Provide the [x, y] coordinate of the cell's center where the given text is located.  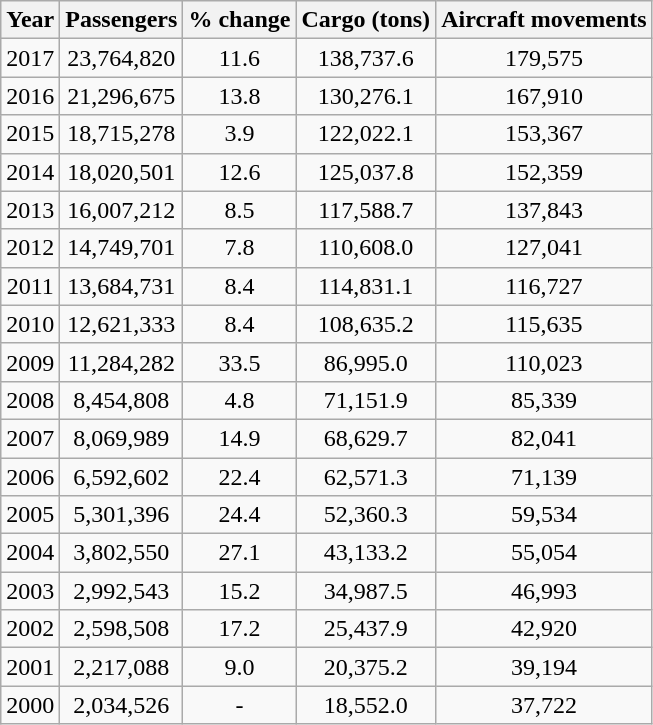
2,992,543 [122, 591]
2,598,508 [122, 629]
117,588.7 [366, 210]
114,831.1 [366, 286]
11,284,282 [122, 362]
6,592,602 [122, 477]
3,802,550 [122, 553]
2011 [30, 286]
2009 [30, 362]
8,069,989 [122, 438]
2,034,526 [122, 705]
122,022.1 [366, 134]
137,843 [544, 210]
39,194 [544, 667]
33.5 [240, 362]
15.2 [240, 591]
138,737.6 [366, 58]
46,993 [544, 591]
21,296,675 [122, 96]
27.1 [240, 553]
9.0 [240, 667]
2007 [30, 438]
52,360.3 [366, 515]
85,339 [544, 400]
12.6 [240, 172]
8,454,808 [122, 400]
2001 [30, 667]
2016 [30, 96]
20,375.2 [366, 667]
2000 [30, 705]
2006 [30, 477]
167,910 [544, 96]
Year [30, 20]
16,007,212 [122, 210]
59,534 [544, 515]
71,151.9 [366, 400]
7.8 [240, 248]
2012 [30, 248]
2015 [30, 134]
2003 [30, 591]
14.9 [240, 438]
Cargo (tons) [366, 20]
17.2 [240, 629]
2008 [30, 400]
Aircraft movements [544, 20]
2004 [30, 553]
2010 [30, 324]
37,722 [544, 705]
4.8 [240, 400]
2017 [30, 58]
13.8 [240, 96]
82,041 [544, 438]
127,041 [544, 248]
55,054 [544, 553]
18,715,278 [122, 134]
34,987.5 [366, 591]
2013 [30, 210]
2002 [30, 629]
43,133.2 [366, 553]
22.4 [240, 477]
62,571.3 [366, 477]
86,995.0 [366, 362]
2005 [30, 515]
5,301,396 [122, 515]
110,608.0 [366, 248]
115,635 [544, 324]
116,727 [544, 286]
42,920 [544, 629]
23,764,820 [122, 58]
110,023 [544, 362]
152,359 [544, 172]
130,276.1 [366, 96]
125,037.8 [366, 172]
108,635.2 [366, 324]
2014 [30, 172]
68,629.7 [366, 438]
24.4 [240, 515]
3.9 [240, 134]
18,552.0 [366, 705]
- [240, 705]
13,684,731 [122, 286]
12,621,333 [122, 324]
71,139 [544, 477]
18,020,501 [122, 172]
Passengers [122, 20]
179,575 [544, 58]
% change [240, 20]
14,749,701 [122, 248]
2,217,088 [122, 667]
153,367 [544, 134]
8.5 [240, 210]
11.6 [240, 58]
25,437.9 [366, 629]
